Detect which cell encompasses the target text, then output its (x, y) center coordinate. 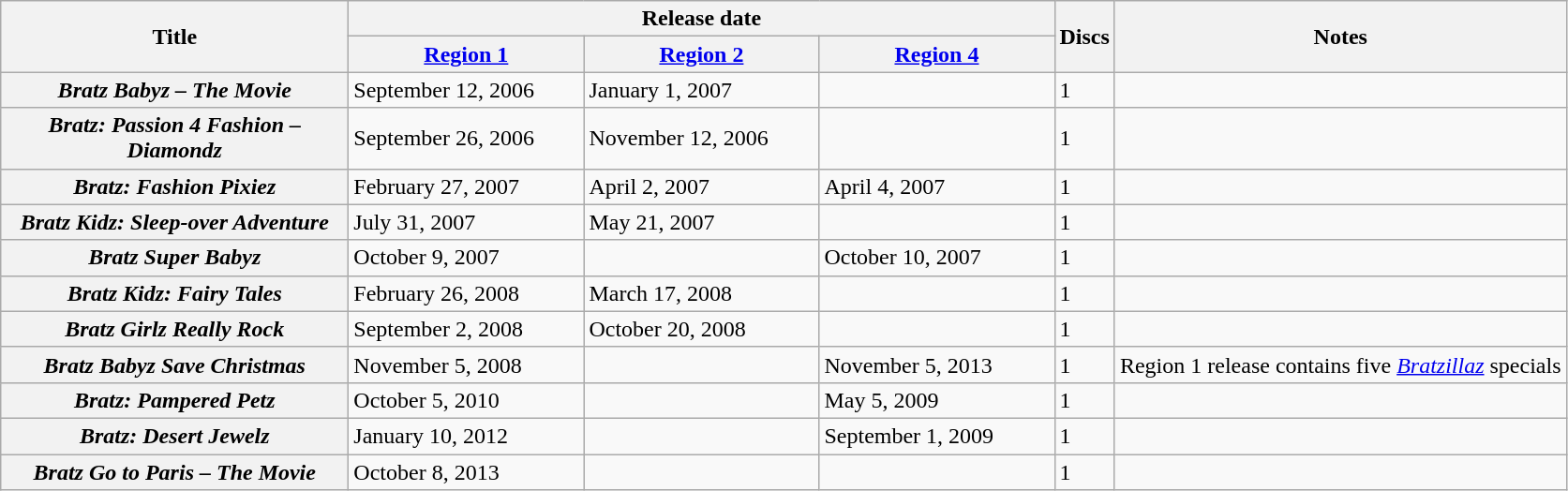
Bratz Go to Paris – The Movie (174, 471)
Bratz: Pampered Petz (174, 400)
September 2, 2008 (467, 329)
July 31, 2007 (467, 222)
January 1, 2007 (701, 90)
Bratz Kidz: Fairy Tales (174, 293)
April 4, 2007 (937, 186)
October 8, 2013 (467, 471)
September 26, 2006 (467, 139)
October 5, 2010 (467, 400)
Title (174, 37)
Bratz: Fashion Pixiez (174, 186)
Bratz: Passion 4 Fashion – Diamondz (174, 139)
September 1, 2009 (937, 436)
February 27, 2007 (467, 186)
Bratz Kidz: Sleep-over Adventure (174, 222)
Discs (1084, 37)
October 9, 2007 (467, 258)
Region 4 (937, 54)
January 10, 2012 (467, 436)
October 10, 2007 (937, 258)
Notes (1340, 37)
Region 2 (701, 54)
September 12, 2006 (467, 90)
Bratz Super Babyz (174, 258)
Release date (701, 19)
April 2, 2007 (701, 186)
February 26, 2008 (467, 293)
May 21, 2007 (701, 222)
Region 1 (467, 54)
November 5, 2008 (467, 365)
Bratz Girlz Really Rock (174, 329)
March 17, 2008 (701, 293)
Region 1 release contains five Bratzillaz specials (1340, 365)
May 5, 2009 (937, 400)
November 5, 2013 (937, 365)
November 12, 2006 (701, 139)
Bratz Babyz – The Movie (174, 90)
Bratz Babyz Save Christmas (174, 365)
October 20, 2008 (701, 329)
Bratz: Desert Jewelz (174, 436)
